Pinpoint the cell where the given text exists, returning its (X, Y) midpoint coordinate. 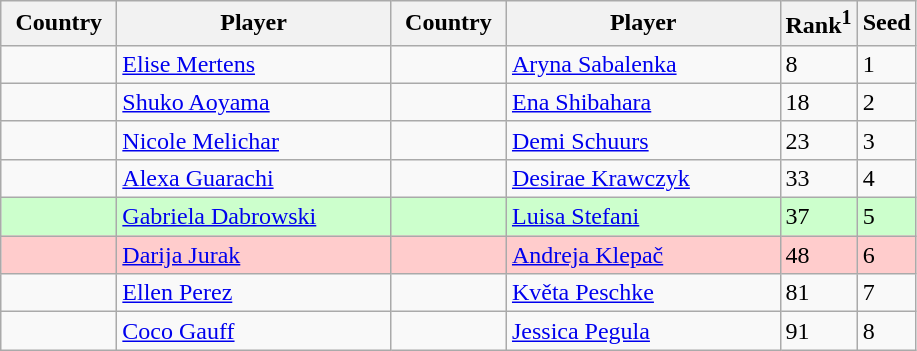
4 (886, 178)
Rank1 (818, 24)
37 (818, 217)
23 (818, 140)
Darija Jurak (254, 255)
6 (886, 255)
81 (818, 293)
Aryna Sabalenka (643, 64)
7 (886, 293)
Elise Mertens (254, 64)
Demi Schuurs (643, 140)
91 (818, 331)
Seed (886, 24)
18 (818, 102)
1 (886, 64)
Shuko Aoyama (254, 102)
Jessica Pegula (643, 331)
Gabriela Dabrowski (254, 217)
48 (818, 255)
Ellen Perez (254, 293)
Nicole Melichar (254, 140)
Andreja Klepač (643, 255)
Květa Peschke (643, 293)
Luisa Stefani (643, 217)
2 (886, 102)
5 (886, 217)
Alexa Guarachi (254, 178)
3 (886, 140)
Ena Shibahara (643, 102)
Desirae Krawczyk (643, 178)
33 (818, 178)
Coco Gauff (254, 331)
